Identify which cell holds the provided text, then report its [x, y] central coordinate. 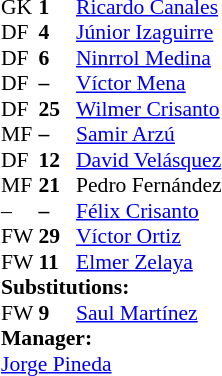
Félix Crisanto [149, 211]
Samir Arzú [149, 135]
9 [57, 313]
21 [57, 185]
Júnior Izaguirre [149, 33]
11 [57, 262]
25 [57, 109]
4 [57, 33]
12 [57, 160]
29 [57, 237]
David Velásquez [149, 160]
Pedro Fernández [149, 185]
Elmer Zelaya [149, 262]
Víctor Mena [149, 83]
Saul Martínez [149, 313]
Substitutions: [112, 287]
Ninrrol Medina [149, 58]
Wilmer Crisanto [149, 109]
Manager: [112, 339]
6 [57, 58]
Víctor Ortiz [149, 237]
